For the text-containing cell, return its midpoint in [x, y] coordinate format. 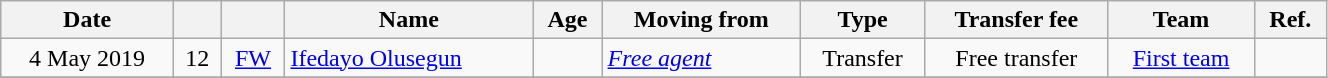
12 [197, 58]
Moving from [701, 20]
First team [1181, 58]
Date [88, 20]
Type [862, 20]
FW [253, 58]
Transfer [862, 58]
Ifedayo Olusegun [409, 58]
4 May 2019 [88, 58]
Age [568, 20]
Free transfer [1016, 58]
Free agent [701, 58]
Transfer fee [1016, 20]
Name [409, 20]
Team [1181, 20]
Ref. [1290, 20]
